Find where the given text appears and provide that cell's center as [X, Y] coordinate. 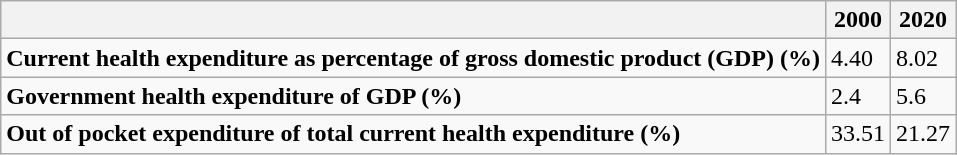
2000 [858, 20]
33.51 [858, 134]
2020 [924, 20]
2.4 [858, 96]
Out of pocket expenditure of total current health expenditure (%) [414, 134]
5.6 [924, 96]
4.40 [858, 58]
Government health expenditure of GDP (%) [414, 96]
8.02 [924, 58]
Current health expenditure as percentage of gross domestic product (GDP) (%) [414, 58]
21.27 [924, 134]
